Pinpoint the cell where the given text exists, returning its [X, Y] midpoint coordinate. 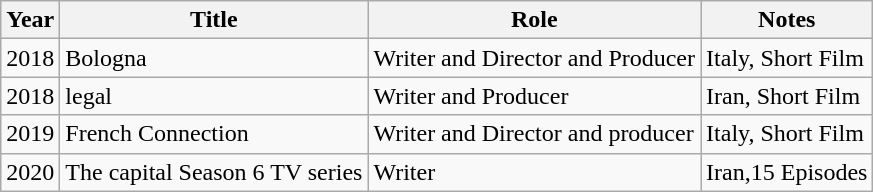
Writer [534, 172]
Writer and Director and producer [534, 134]
Title [214, 20]
The capital Season 6 TV series [214, 172]
Bologna [214, 58]
Iran,15 Episodes [787, 172]
Notes [787, 20]
2019 [30, 134]
French Connection [214, 134]
2020 [30, 172]
legal [214, 96]
Writer and Director and Producer [534, 58]
Role [534, 20]
Year [30, 20]
Iran, Short Film [787, 96]
Writer and Producer [534, 96]
